Find where the given text appears and provide that cell's center as [X, Y] coordinate. 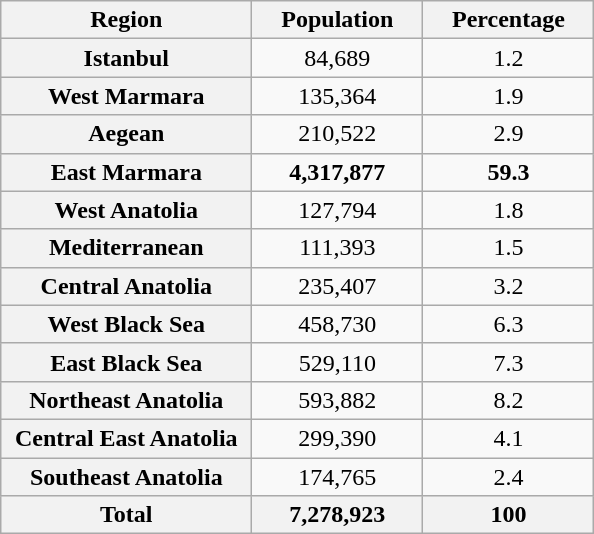
111,393 [338, 248]
Total [126, 515]
100 [508, 515]
299,390 [338, 438]
1.2 [508, 58]
4,317,877 [338, 172]
6.3 [508, 324]
8.2 [508, 400]
Central East Anatolia [126, 438]
West Black Sea [126, 324]
174,765 [338, 477]
Percentage [508, 20]
1.8 [508, 210]
529,110 [338, 362]
127,794 [338, 210]
East Marmara [126, 172]
59.3 [508, 172]
West Marmara [126, 96]
Northeast Anatolia [126, 400]
Population [338, 20]
84,689 [338, 58]
3.2 [508, 286]
Region [126, 20]
135,364 [338, 96]
2.9 [508, 134]
Central Anatolia [126, 286]
4.1 [508, 438]
7.3 [508, 362]
7,278,923 [338, 515]
Aegean [126, 134]
458,730 [338, 324]
1.5 [508, 248]
Southeast Anatolia [126, 477]
210,522 [338, 134]
1.9 [508, 96]
East Black Sea [126, 362]
593,882 [338, 400]
235,407 [338, 286]
Mediterranean [126, 248]
Istanbul [126, 58]
West Anatolia [126, 210]
2.4 [508, 477]
